Detect which cell encompasses the target text, then output its [X, Y] center coordinate. 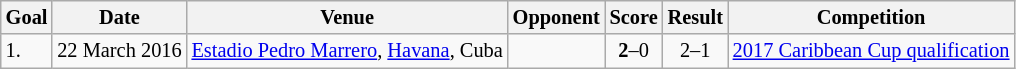
Goal [27, 17]
22 March 2016 [119, 51]
Date [119, 17]
2–0 [634, 51]
Competition [872, 17]
Venue [348, 17]
Score [634, 17]
2–1 [696, 51]
1. [27, 51]
Opponent [556, 17]
Estadio Pedro Marrero, Havana, Cuba [348, 51]
Result [696, 17]
2017 Caribbean Cup qualification [872, 51]
